Detect which cell encompasses the target text, then output its [x, y] center coordinate. 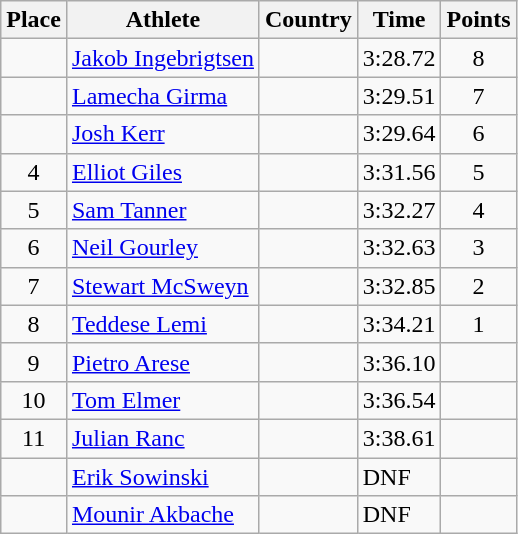
Athlete [162, 20]
3:36.10 [399, 362]
3:36.54 [399, 400]
3:28.72 [399, 58]
Jakob Ingebrigtsen [162, 58]
Sam Tanner [162, 210]
10 [34, 400]
Pietro Arese [162, 362]
3:34.21 [399, 324]
Mounir Akbache [162, 515]
Neil Gourley [162, 248]
3:29.64 [399, 134]
Teddese Lemi [162, 324]
3 [478, 248]
3:32.27 [399, 210]
3:32.63 [399, 248]
11 [34, 438]
9 [34, 362]
3:32.85 [399, 286]
Points [478, 20]
Tom Elmer [162, 400]
Lamecha Girma [162, 96]
Josh Kerr [162, 134]
2 [478, 286]
Erik Sowinski [162, 477]
Elliot Giles [162, 172]
3:31.56 [399, 172]
Stewart McSweyn [162, 286]
Time [399, 20]
3:38.61 [399, 438]
Julian Ranc [162, 438]
Country [308, 20]
Place [34, 20]
1 [478, 324]
3:29.51 [399, 96]
